Detect which cell encompasses the target text, then output its (X, Y) center coordinate. 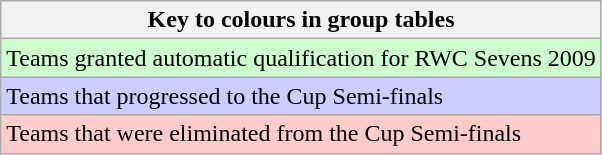
Teams granted automatic qualification for RWC Sevens 2009 (302, 58)
Teams that were eliminated from the Cup Semi-finals (302, 134)
Key to colours in group tables (302, 20)
Teams that progressed to the Cup Semi-finals (302, 96)
